Extract the (X, Y) coordinate from the center of the cell holding the provided text.  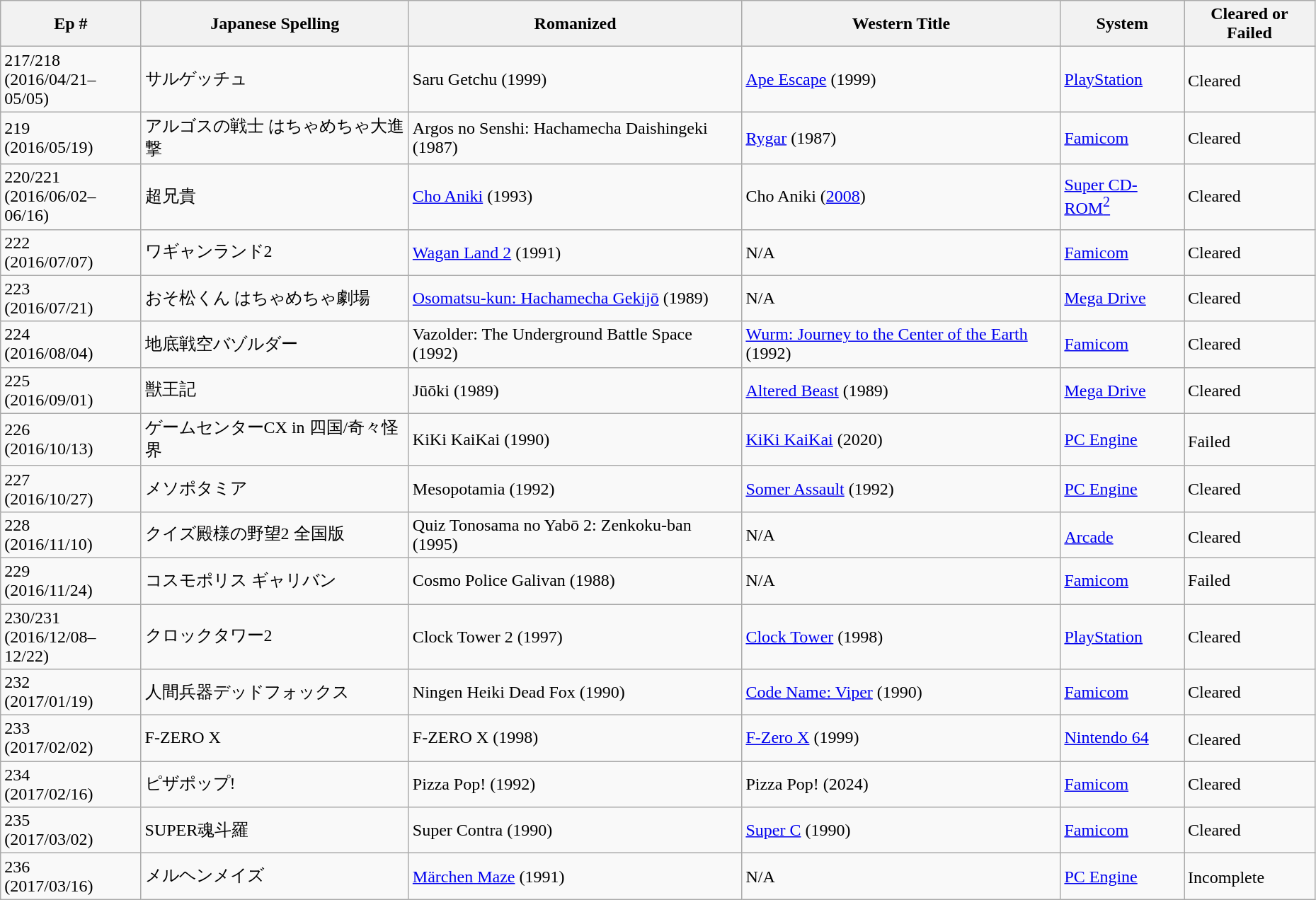
Super CD-ROM2 (1123, 197)
超兄貴 (275, 197)
System (1123, 24)
Japanese Spelling (275, 24)
F-ZERO X (275, 739)
229(2016/11/24) (71, 580)
235(2017/03/02) (71, 831)
F-ZERO X (1998) (575, 739)
獣王記 (275, 391)
Western Title (901, 24)
Code Name: Viper (1990) (901, 692)
メソポタミア (275, 488)
217/218(2016/04/21–05/05) (71, 79)
232(2017/01/19) (71, 692)
Cleared or Failed (1250, 24)
Argos no Senshi: Hachamecha Daishingeki (1987) (575, 138)
Romanized (575, 24)
236(2017/03/16) (71, 876)
F-Zero X (1999) (901, 739)
クロックタワー2 (275, 637)
アルゴスの戦士 はちゃめちゃ大進撃 (275, 138)
Vazolder: The Underground Battle Space (1992) (575, 344)
Cho Aniki (2008) (901, 197)
Nintendo 64 (1123, 739)
おそ松くん はちゃめちゃ劇場 (275, 299)
SUPER魂斗羅 (275, 831)
226(2016/10/13) (71, 439)
コスモポリス ギャリバン (275, 580)
Clock Tower (1998) (901, 637)
人間兵器デッドフォックス (275, 692)
Arcade (1123, 535)
ピザポップ! (275, 784)
Saru Getchu (1999) (575, 79)
KiKi KaiKai (2020) (901, 439)
Somer Assault (1992) (901, 488)
Pizza Pop! (1992) (575, 784)
Märchen Maze (1991) (575, 876)
Pizza Pop! (2024) (901, 784)
Wagan Land 2 (1991) (575, 252)
Cosmo Police Galivan (1988) (575, 580)
Super Contra (1990) (575, 831)
234(2017/02/16) (71, 784)
Altered Beast (1989) (901, 391)
ワギャンランド2 (275, 252)
223(2016/07/21) (71, 299)
Super C (1990) (901, 831)
Ape Escape (1999) (901, 79)
Rygar (1987) (901, 138)
Jūōki (1989) (575, 391)
225(2016/09/01) (71, 391)
Wurm: Journey to the Center of the Earth (1992) (901, 344)
228(2016/11/10) (71, 535)
220/221(2016/06/02–06/16) (71, 197)
サルゲッチュ (275, 79)
地底戦空バゾルダー (275, 344)
ゲームセンターCX in 四国/奇々怪界 (275, 439)
Ningen Heiki Dead Fox (1990) (575, 692)
Ep # (71, 24)
230/231(2016/12/08–12/22) (71, 637)
Quiz Tonosama no Yabō 2: Zenkoku-ban (1995) (575, 535)
Clock Tower 2 (1997) (575, 637)
Mesopotamia (1992) (575, 488)
Cho Aniki (1993) (575, 197)
227(2016/10/27) (71, 488)
224(2016/08/04) (71, 344)
Osomatsu-kun: Hachamecha Gekijō (1989) (575, 299)
メルヘンメイズ (275, 876)
クイズ殿様の野望2 全国版 (275, 535)
222(2016/07/07) (71, 252)
219(2016/05/19) (71, 138)
233(2017/02/02) (71, 739)
Incomplete (1250, 876)
KiKi KaiKai (1990) (575, 439)
